Return the (x, y) coordinate for the center point of the cell that contains the specified text.  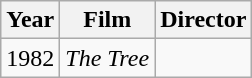
The Tree (108, 58)
Director (204, 20)
Film (108, 20)
1982 (30, 58)
Year (30, 20)
